Scan for the cell matching the given text and deliver its (X, Y) coordinate at center. 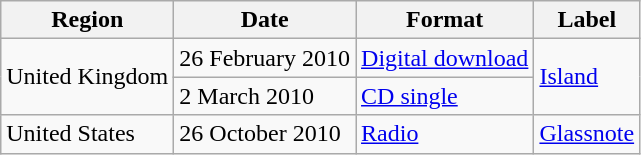
United Kingdom (88, 77)
26 February 2010 (265, 58)
Island (587, 77)
CD single (445, 96)
Digital download (445, 58)
26 October 2010 (265, 134)
Date (265, 20)
2 March 2010 (265, 96)
Label (587, 20)
Glassnote (587, 134)
United States (88, 134)
Format (445, 20)
Radio (445, 134)
Region (88, 20)
